Search for the cell housing the specified text and yield its (x, y) center coordinate. 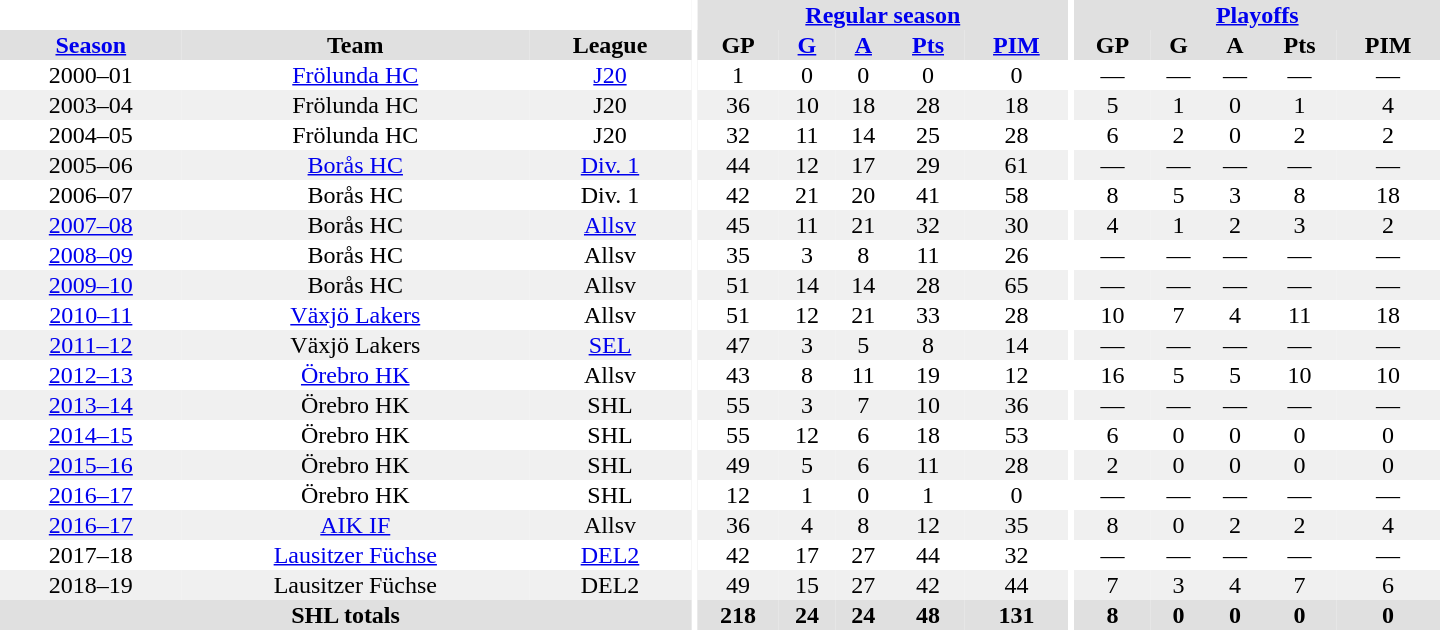
30 (1017, 225)
2003–04 (91, 105)
58 (1017, 195)
2008–09 (91, 255)
2000–01 (91, 75)
Team (356, 45)
45 (738, 225)
SEL (610, 345)
25 (928, 135)
League (610, 45)
Playoffs (1257, 15)
65 (1017, 285)
SHL totals (346, 615)
19 (928, 375)
41 (928, 195)
2005–06 (91, 165)
2011–12 (91, 345)
2012–13 (91, 375)
131 (1017, 615)
47 (738, 345)
2004–05 (91, 135)
2017–18 (91, 555)
33 (928, 315)
43 (738, 375)
2009–10 (91, 285)
2018–19 (91, 585)
16 (1112, 375)
2006–07 (91, 195)
2015–16 (91, 465)
2013–14 (91, 405)
2014–15 (91, 435)
2010–11 (91, 315)
218 (738, 615)
20 (863, 195)
Regular season (882, 15)
15 (807, 585)
29 (928, 165)
48 (928, 615)
2007–08 (91, 225)
26 (1017, 255)
Season (91, 45)
AIK IF (356, 525)
61 (1017, 165)
53 (1017, 435)
